Provide the [X, Y] coordinate of the cell's center where the given text is located.  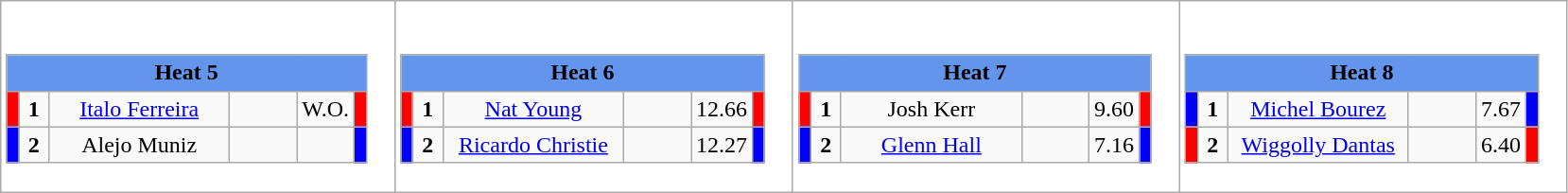
W.O. [325, 109]
7.67 [1500, 109]
Heat 7 1 Josh Kerr 9.60 2 Glenn Hall 7.16 [985, 96]
Heat 5 [186, 73]
Heat 6 [583, 73]
Michel Bourez [1318, 109]
6.40 [1500, 145]
Ricardo Christie [533, 145]
Heat 8 [1362, 73]
7.16 [1114, 145]
Wiggolly Dantas [1318, 145]
Heat 7 [975, 73]
Glenn Hall [931, 145]
Heat 6 1 Nat Young 12.66 2 Ricardo Christie 12.27 [594, 96]
Josh Kerr [931, 109]
Heat 8 1 Michel Bourez 7.67 2 Wiggolly Dantas 6.40 [1373, 96]
9.60 [1114, 109]
Nat Young [533, 109]
Alejo Muniz [140, 145]
Italo Ferreira [140, 109]
Heat 5 1 Italo Ferreira W.O. 2 Alejo Muniz [199, 96]
12.27 [721, 145]
12.66 [721, 109]
